Extract the (x, y) coordinate from the center of the cell holding the provided text.  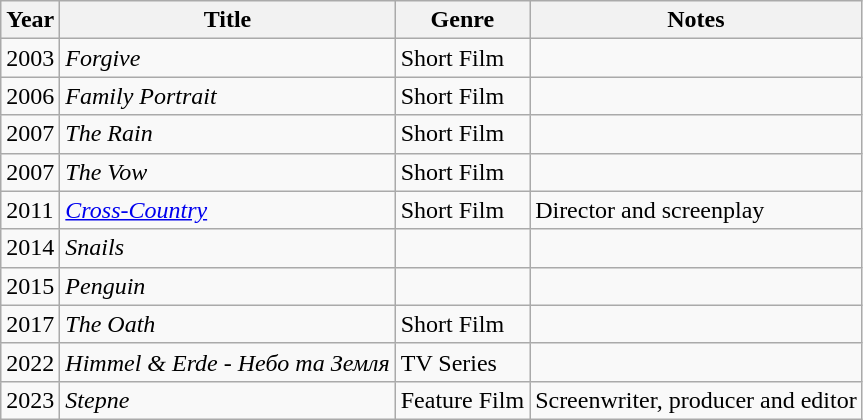
Year (30, 20)
Notes (696, 20)
Cross-Country (228, 210)
The Rain (228, 134)
Title (228, 20)
Feature Film (462, 400)
Director and screenplay (696, 210)
Screenwriter, producer and editor (696, 400)
Forgive (228, 58)
2006 (30, 96)
2023 (30, 400)
Family Portrait (228, 96)
2014 (30, 248)
The Vow (228, 172)
Snails (228, 248)
The Oath (228, 324)
2022 (30, 362)
2003 (30, 58)
Stepne (228, 400)
2011 (30, 210)
TV Series (462, 362)
Himmel & Erde - Небо та Земля (228, 362)
2015 (30, 286)
Penguin (228, 286)
Genre (462, 20)
2017 (30, 324)
